Return the (x, y) coordinate for the center point of the cell that contains the specified text.  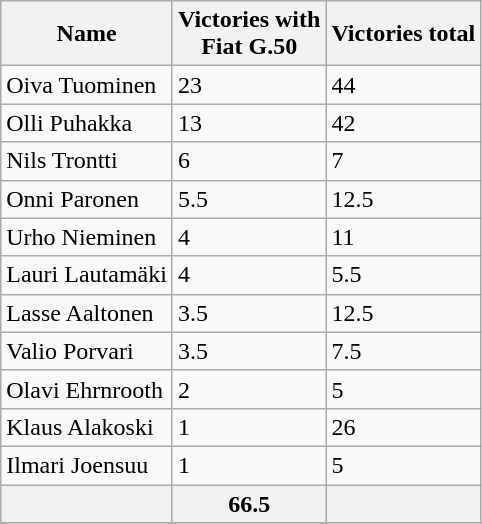
23 (248, 85)
Urho Nieminen (87, 237)
44 (404, 85)
13 (248, 123)
42 (404, 123)
Onni Paronen (87, 199)
Olli Puhakka (87, 123)
6 (248, 161)
Nils Trontti (87, 161)
11 (404, 237)
66.5 (248, 503)
Klaus Alakoski (87, 427)
Victories total (404, 34)
Valio Porvari (87, 351)
7.5 (404, 351)
Olavi Ehrnrooth (87, 389)
7 (404, 161)
Ilmari Joensuu (87, 465)
Lasse Aaltonen (87, 313)
26 (404, 427)
Name (87, 34)
Lauri Lautamäki (87, 275)
Victories withFiat G.50 (248, 34)
Oiva Tuominen (87, 85)
2 (248, 389)
